Identify which cell holds the provided text, then report its [X, Y] central coordinate. 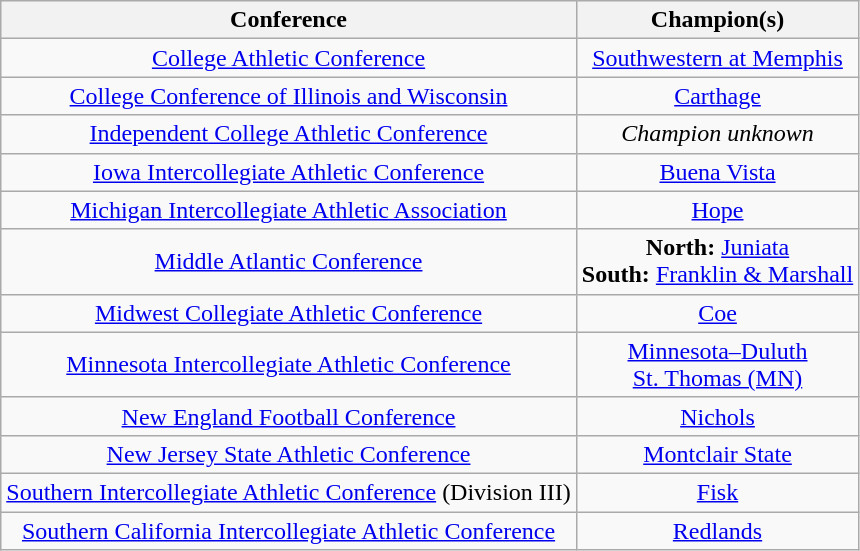
Minnesota–DuluthSt. Thomas (MN) [717, 364]
New Jersey State Athletic Conference [289, 454]
Minnesota Intercollegiate Athletic Conference [289, 364]
New England Football Conference [289, 416]
Independent College Athletic Conference [289, 134]
Southwestern at Memphis [717, 58]
Southern Intercollegiate Athletic Conference (Division III) [289, 492]
Michigan Intercollegiate Athletic Association [289, 210]
College Athletic Conference [289, 58]
Iowa Intercollegiate Athletic Conference [289, 172]
Montclair State [717, 454]
Champion(s) [717, 20]
Redlands [717, 531]
College Conference of Illinois and Wisconsin [289, 96]
Carthage [717, 96]
Conference [289, 20]
North: JuniataSouth: Franklin & Marshall [717, 262]
Southern California Intercollegiate Athletic Conference [289, 531]
Middle Atlantic Conference [289, 262]
Midwest Collegiate Athletic Conference [289, 313]
Hope [717, 210]
Champion unknown [717, 134]
Nichols [717, 416]
Buena Vista [717, 172]
Coe [717, 313]
Fisk [717, 492]
